For the text-containing cell, return its midpoint in (x, y) coordinate format. 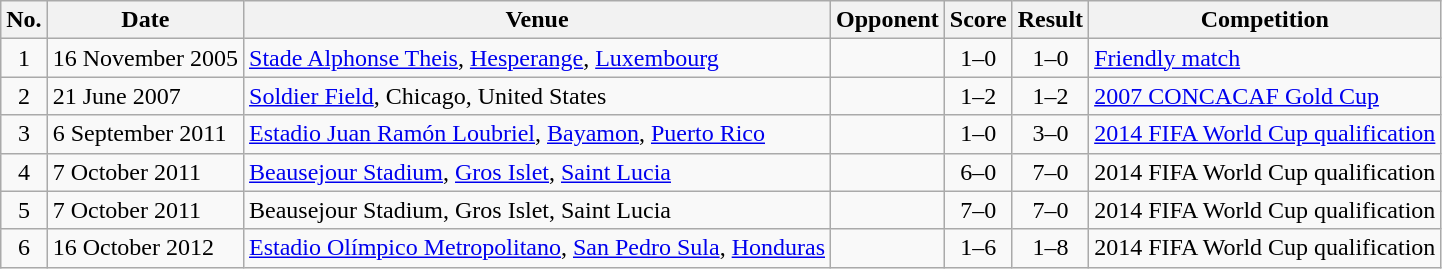
Score (978, 20)
Soldier Field, Chicago, United States (538, 96)
3–0 (1050, 134)
1 (24, 58)
1–8 (1050, 248)
2 (24, 96)
Date (145, 20)
6 September 2011 (145, 134)
3 (24, 134)
Result (1050, 20)
Venue (538, 20)
Stade Alphonse Theis, Hesperange, Luxembourg (538, 58)
4 (24, 172)
Friendly match (1265, 58)
6–0 (978, 172)
Competition (1265, 20)
2007 CONCACAF Gold Cup (1265, 96)
16 November 2005 (145, 58)
6 (24, 248)
No. (24, 20)
Estadio Juan Ramón Loubriel, Bayamon, Puerto Rico (538, 134)
16 October 2012 (145, 248)
Estadio Olímpico Metropolitano, San Pedro Sula, Honduras (538, 248)
Opponent (888, 20)
1–6 (978, 248)
21 June 2007 (145, 96)
5 (24, 210)
